For the text-containing cell, return its midpoint in [x, y] coordinate format. 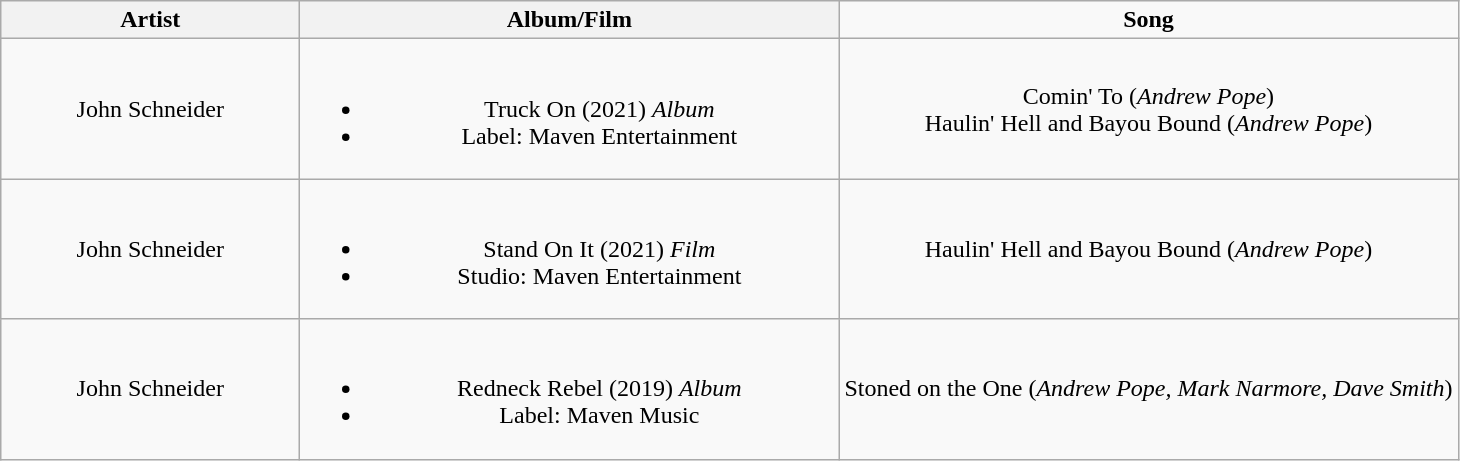
Haulin' Hell and Bayou Bound (Andrew Pope) [1148, 249]
Stand On It (2021) FilmStudio: Maven Entertainment [570, 249]
Song [1148, 20]
Truck On (2021) AlbumLabel: Maven Entertainment [570, 109]
Album/Film [570, 20]
Redneck Rebel (2019) AlbumLabel: Maven Music [570, 389]
Comin' To (Andrew Pope)Haulin' Hell and Bayou Bound (Andrew Pope) [1148, 109]
Artist [150, 20]
Stoned on the One (Andrew Pope, Mark Narmore, Dave Smith) [1148, 389]
